Extract the [X, Y] coordinate from the center of the cell holding the provided text.  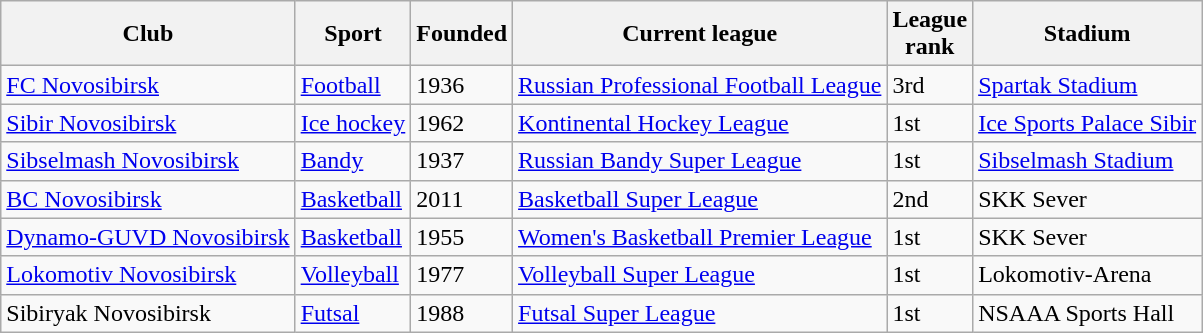
Leaguerank [930, 34]
Kontinental Hockey League [700, 123]
Russian Bandy Super League [700, 161]
Volleyball Super League [700, 275]
1937 [462, 161]
Sibselmash Novosibirsk [148, 161]
2011 [462, 199]
1955 [462, 237]
Basketball Super League [700, 199]
Club [148, 34]
Futsal Super League [700, 313]
1936 [462, 85]
Bandy [353, 161]
1977 [462, 275]
2nd [930, 199]
1988 [462, 313]
Ice Sports Palace Sibir [1088, 123]
Russian Professional Football League [700, 85]
Dynamo-GUVD Novosibirsk [148, 237]
Football [353, 85]
Sibiryak Novosibirsk [148, 313]
Stadium [1088, 34]
Founded [462, 34]
Sibir Novosibirsk [148, 123]
Spartak Stadium [1088, 85]
FC Novosibirsk [148, 85]
Lokomotiv Novosibirsk [148, 275]
Lokomotiv-Arena [1088, 275]
3rd [930, 85]
NSAAA Sports Hall [1088, 313]
1962 [462, 123]
Ice hockey [353, 123]
Futsal [353, 313]
Sibselmash Stadium [1088, 161]
Women's Basketball Premier League [700, 237]
BC Novosibirsk [148, 199]
Sport [353, 34]
Volleyball [353, 275]
Current league [700, 34]
